Locate the cell with the specified text and output its [x, y] center coordinate. 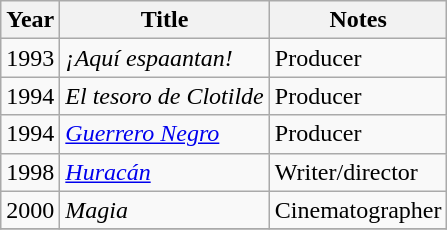
Magia [164, 210]
Huracán [164, 172]
2000 [30, 210]
Writer/director [358, 172]
Title [164, 20]
Year [30, 20]
Guerrero Negro [164, 134]
1993 [30, 58]
Notes [358, 20]
Cinematographer [358, 210]
1998 [30, 172]
¡Aquí espaantan! [164, 58]
El tesoro de Clotilde [164, 96]
